From the cell containing the given text, extract its center point as (X, Y) coordinate. 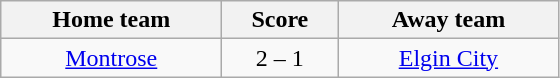
Away team (448, 20)
Elgin City (448, 58)
Home team (112, 20)
2 – 1 (280, 58)
Montrose (112, 58)
Score (280, 20)
